Identify which cell holds the provided text, then report its [X, Y] central coordinate. 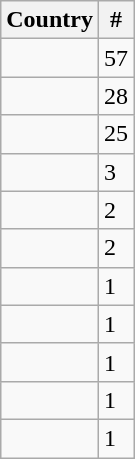
# [116, 20]
28 [116, 96]
25 [116, 134]
57 [116, 58]
Country [50, 20]
3 [116, 172]
